For the text-containing cell, return its midpoint in [x, y] coordinate format. 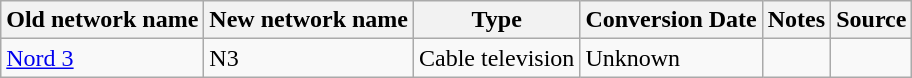
Nord 3 [102, 58]
Notes [796, 20]
Conversion Date [671, 20]
N3 [309, 58]
Source [872, 20]
Old network name [102, 20]
New network name [309, 20]
Unknown [671, 58]
Cable television [497, 58]
Type [497, 20]
